Identify which cell holds the provided text, then report its (X, Y) central coordinate. 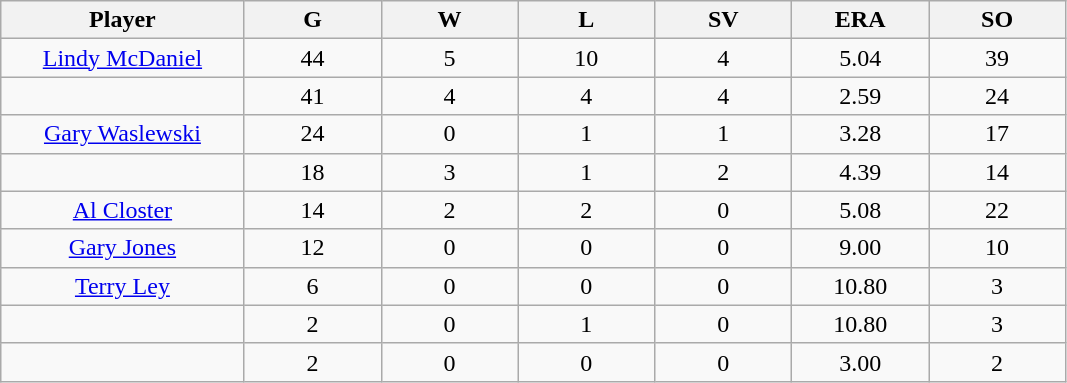
Terry Ley (122, 286)
SO (998, 20)
44 (312, 58)
L (586, 20)
22 (998, 210)
SV (724, 20)
4.39 (860, 172)
3.28 (860, 134)
Player (122, 20)
17 (998, 134)
Lindy McDaniel (122, 58)
W (450, 20)
3.00 (860, 362)
5.04 (860, 58)
ERA (860, 20)
6 (312, 286)
9.00 (860, 248)
Al Closter (122, 210)
5 (450, 58)
Gary Jones (122, 248)
12 (312, 248)
G (312, 20)
18 (312, 172)
Gary Waslewski (122, 134)
41 (312, 96)
39 (998, 58)
5.08 (860, 210)
2.59 (860, 96)
